Scan for the cell matching the given text and deliver its (x, y) coordinate at center. 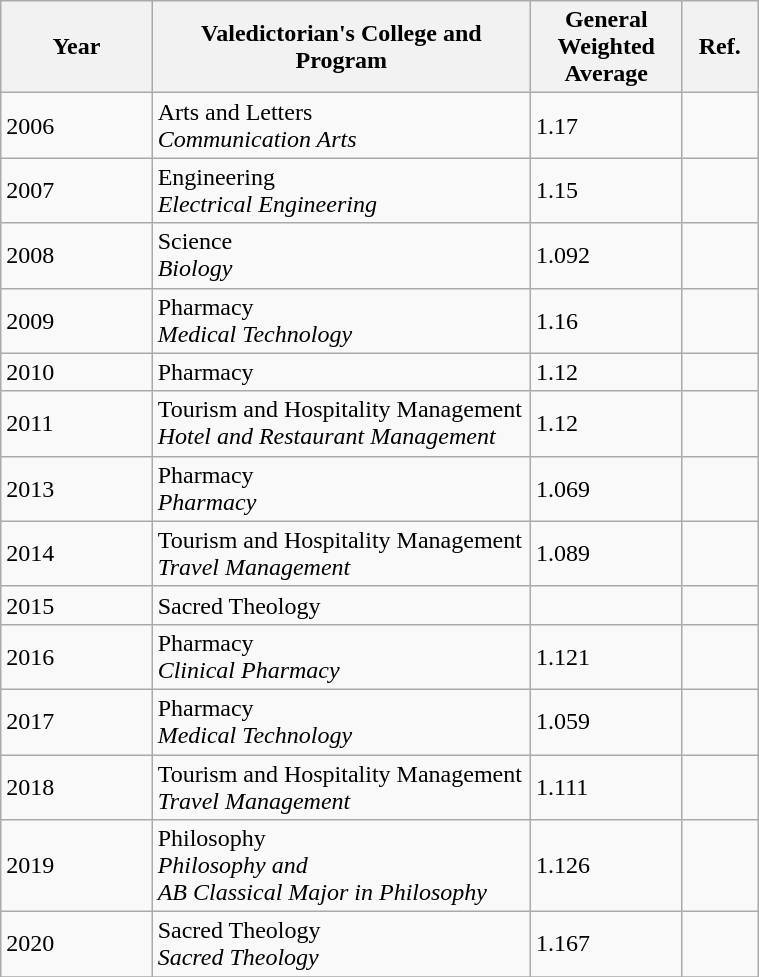
2010 (76, 372)
2008 (76, 256)
1.111 (606, 786)
Philosophy Philosophy and AB Classical Major in Philosophy (341, 866)
2013 (76, 488)
1.121 (606, 656)
Sacred Theology (341, 605)
2011 (76, 424)
1.089 (606, 554)
Pharmacy Pharmacy (341, 488)
2009 (76, 320)
2020 (76, 944)
Science Biology (341, 256)
1.15 (606, 190)
Sacred Theology Sacred Theology (341, 944)
2015 (76, 605)
Engineering Electrical Engineering (341, 190)
1.092 (606, 256)
1.16 (606, 320)
Ref. (720, 47)
Valedictorian's College and Program (341, 47)
1.059 (606, 722)
1.126 (606, 866)
2017 (76, 722)
Pharmacy Clinical Pharmacy (341, 656)
1.17 (606, 126)
1.167 (606, 944)
2016 (76, 656)
Year (76, 47)
2019 (76, 866)
General Weighted Average (606, 47)
Pharmacy (341, 372)
2006 (76, 126)
1.069 (606, 488)
Arts and Letters Communication Arts (341, 126)
2018 (76, 786)
Tourism and Hospitality Management Hotel and Restaurant Management (341, 424)
2007 (76, 190)
2014 (76, 554)
